Capture the cell that displays the provided text and extract its (X, Y) central coordinate. 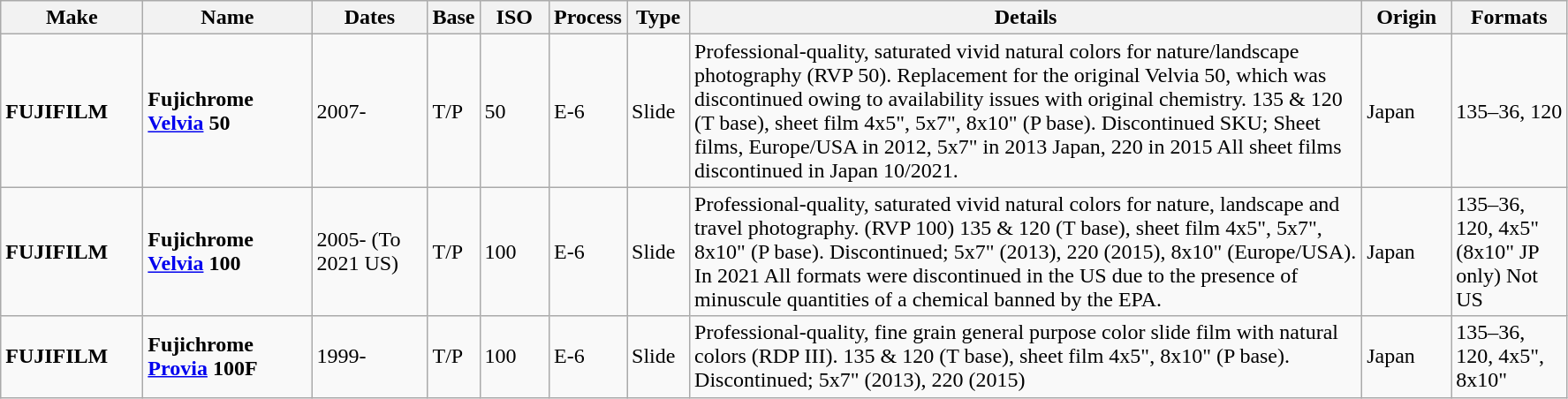
50 (514, 111)
Details (1026, 18)
Fujichrome Velvia 50 (228, 111)
1999- (369, 357)
2007- (369, 111)
135–36, 120 (1509, 111)
Type (659, 18)
Fujichrome Provia 100F (228, 357)
135–36, 120, 4x5" (8x10" JP only) Not US (1509, 252)
ISO (514, 18)
2005- (To 2021 US) (369, 252)
Dates (369, 18)
Origin (1406, 18)
Fujichrome Velvia 100 (228, 252)
Base (454, 18)
Name (228, 18)
135–36, 120, 4x5", 8x10" (1509, 357)
Process (588, 18)
Formats (1509, 18)
Make (72, 18)
